Provide the [X, Y] coordinate of the cell's center where the given text is located.  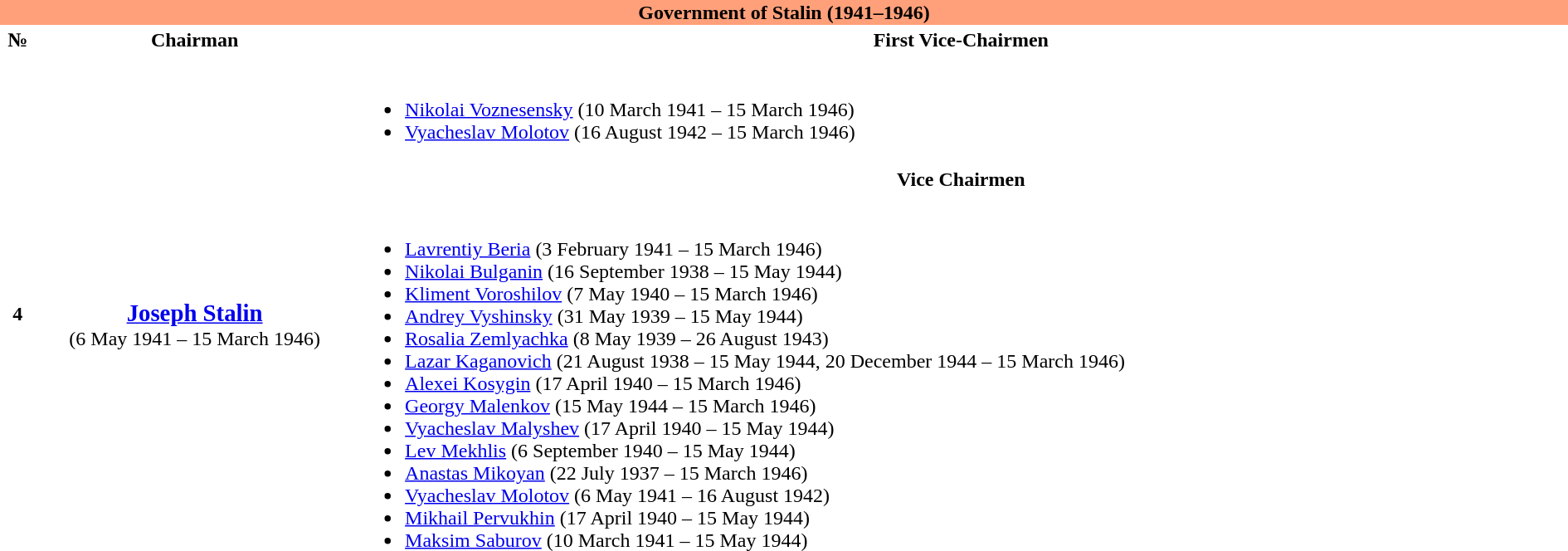
Vice Chairmen [961, 179]
Government of Stalin (1941–1946) [784, 12]
Nikolai Voznesensky (10 March 1941 – 15 March 1946)Vyacheslav Molotov (16 August 1942 – 15 March 1946) [961, 110]
First Vice-Chairmen [961, 40]
Chairman [195, 40]
№ [18, 40]
